Detect which cell encompasses the target text, then output its (X, Y) center coordinate. 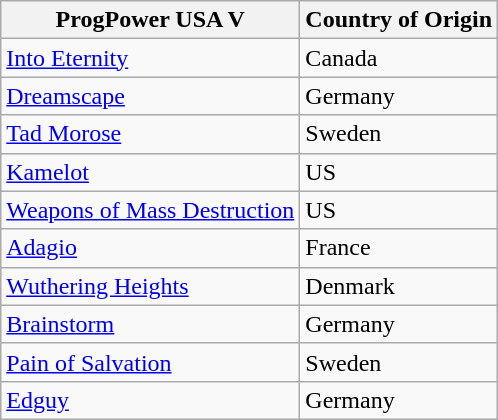
Edguy (150, 400)
Kamelot (150, 172)
Denmark (399, 286)
Tad Morose (150, 134)
France (399, 248)
Pain of Salvation (150, 362)
Into Eternity (150, 58)
Country of Origin (399, 20)
Wuthering Heights (150, 286)
ProgPower USA V (150, 20)
Brainstorm (150, 324)
Adagio (150, 248)
Canada (399, 58)
Weapons of Mass Destruction (150, 210)
Dreamscape (150, 96)
